Scan for the cell matching the given text and deliver its [X, Y] coordinate at center. 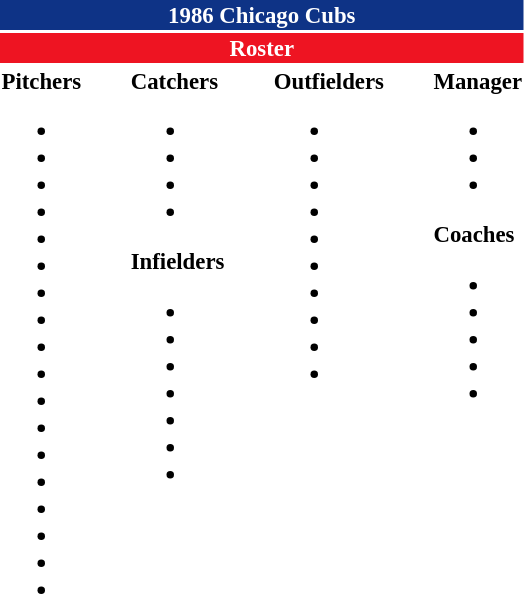
Roster [262, 48]
1986 Chicago Cubs [262, 15]
